Locate the cell with the specified text and output its (x, y) center coordinate. 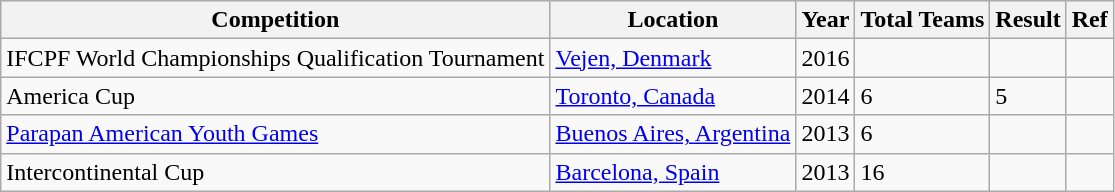
Ref (1090, 20)
Buenos Aires, Argentina (673, 134)
Total Teams (922, 20)
Intercontinental Cup (276, 172)
Year (826, 20)
5 (1028, 96)
Vejen, Denmark (673, 58)
16 (922, 172)
Competition (276, 20)
Toronto, Canada (673, 96)
Location (673, 20)
2014 (826, 96)
Parapan American Youth Games (276, 134)
IFCPF World Championships Qualification Tournament (276, 58)
Barcelona, Spain (673, 172)
2016 (826, 58)
Result (1028, 20)
America Cup (276, 96)
